Detect which cell encompasses the target text, then output its (x, y) center coordinate. 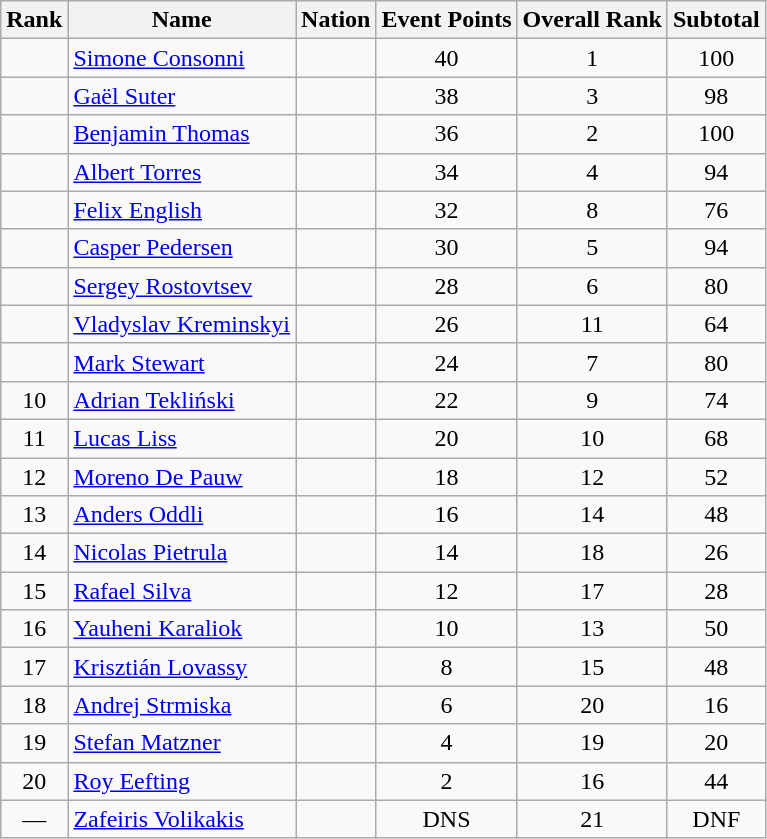
5 (592, 248)
Sergey Rostovtsev (182, 286)
9 (592, 400)
Vladyslav Kreminskyi (182, 324)
Adrian Tekliński (182, 400)
Albert Torres (182, 172)
Name (182, 20)
44 (716, 781)
Subtotal (716, 20)
Rafael Silva (182, 591)
52 (716, 477)
7 (592, 362)
Yauheni Karaliok (182, 629)
Felix English (182, 210)
98 (716, 96)
Anders Oddli (182, 515)
Moreno De Pauw (182, 477)
Overall Rank (592, 20)
Gaël Suter (182, 96)
Zafeiris Volikakis (182, 819)
DNF (716, 819)
Andrej Strmiska (182, 705)
Benjamin Thomas (182, 134)
38 (446, 96)
74 (716, 400)
21 (592, 819)
64 (716, 324)
Event Points (446, 20)
Nation (336, 20)
Nicolas Pietrula (182, 553)
Simone Consonni (182, 58)
24 (446, 362)
Rank (34, 20)
40 (446, 58)
50 (716, 629)
Roy Eefting (182, 781)
30 (446, 248)
Stefan Matzner (182, 743)
1 (592, 58)
22 (446, 400)
3 (592, 96)
Lucas Liss (182, 438)
DNS (446, 819)
32 (446, 210)
Casper Pedersen (182, 248)
Mark Stewart (182, 362)
Krisztián Lovassy (182, 667)
— (34, 819)
68 (716, 438)
34 (446, 172)
76 (716, 210)
36 (446, 134)
